Capture the cell that displays the provided text and extract its [x, y] central coordinate. 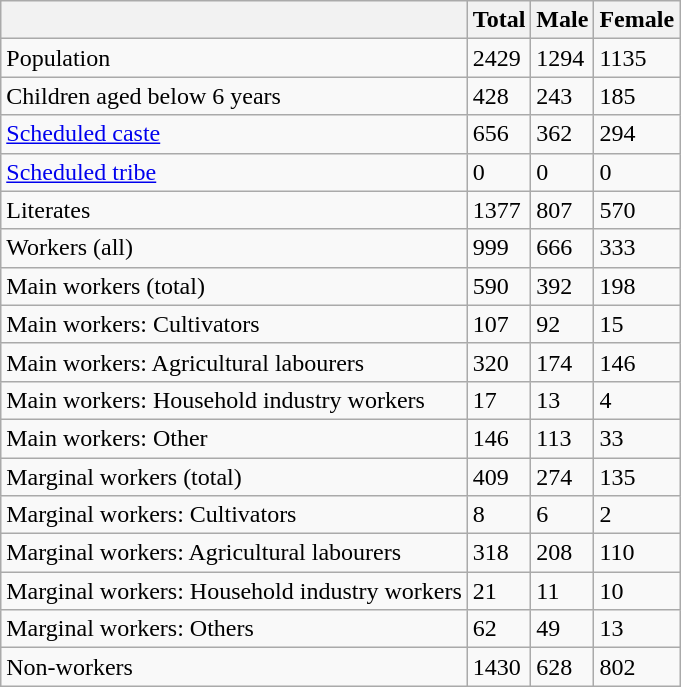
Main workers: Agricultural labourers [234, 362]
107 [499, 324]
21 [499, 591]
409 [499, 477]
656 [499, 134]
11 [562, 591]
174 [562, 362]
6 [562, 515]
Total [499, 20]
4 [637, 400]
Marginal workers: Agricultural labourers [234, 553]
92 [562, 324]
198 [637, 286]
135 [637, 477]
185 [637, 96]
15 [637, 324]
570 [637, 210]
2 [637, 515]
Marginal workers (total) [234, 477]
Male [562, 20]
Scheduled caste [234, 134]
Main workers: Other [234, 438]
2429 [499, 58]
Main workers: Cultivators [234, 324]
666 [562, 248]
Marginal workers: Household industry workers [234, 591]
Workers (all) [234, 248]
10 [637, 591]
Female [637, 20]
320 [499, 362]
Marginal workers: Cultivators [234, 515]
113 [562, 438]
Scheduled tribe [234, 172]
Main workers (total) [234, 286]
Population [234, 58]
318 [499, 553]
49 [562, 629]
208 [562, 553]
392 [562, 286]
333 [637, 248]
62 [499, 629]
274 [562, 477]
590 [499, 286]
294 [637, 134]
Literates [234, 210]
17 [499, 400]
1430 [499, 667]
807 [562, 210]
1135 [637, 58]
Children aged below 6 years [234, 96]
8 [499, 515]
Main workers: Household industry workers [234, 400]
362 [562, 134]
628 [562, 667]
802 [637, 667]
243 [562, 96]
33 [637, 438]
110 [637, 553]
999 [499, 248]
428 [499, 96]
Marginal workers: Others [234, 629]
Non-workers [234, 667]
1294 [562, 58]
1377 [499, 210]
